Find where the given text appears and provide that cell's center as [x, y] coordinate. 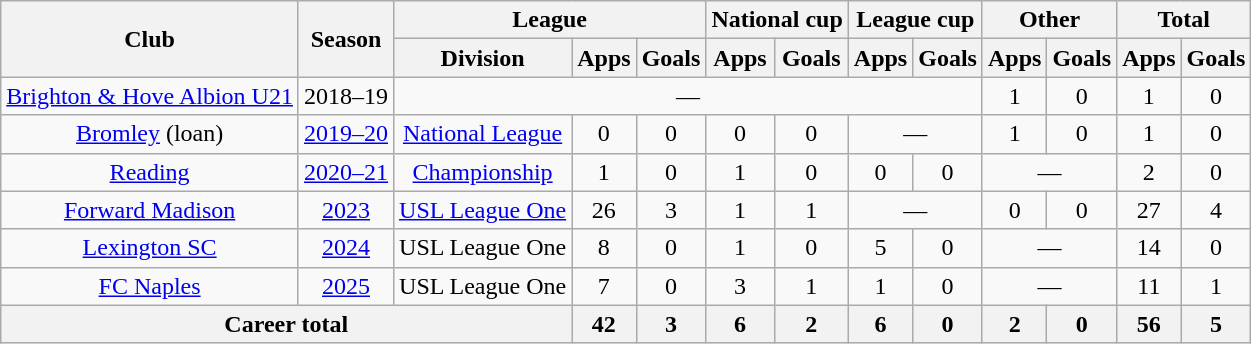
Championship [483, 172]
27 [1149, 210]
2025 [346, 286]
2020–21 [346, 172]
Career total [286, 324]
Season [346, 39]
Total [1184, 20]
National League [483, 134]
Forward Madison [150, 210]
11 [1149, 286]
Other [1049, 20]
FC Naples [150, 286]
8 [604, 248]
Bromley (loan) [150, 134]
2024 [346, 248]
14 [1149, 248]
Club [150, 39]
League [550, 20]
56 [1149, 324]
League cup [915, 20]
Lexington SC [150, 248]
Division [483, 58]
2023 [346, 210]
7 [604, 286]
2018–19 [346, 96]
Brighton & Hove Albion U21 [150, 96]
National cup [777, 20]
4 [1216, 210]
Reading [150, 172]
42 [604, 324]
2019–20 [346, 134]
26 [604, 210]
